Return [x, y] of the center of cell containing provided text 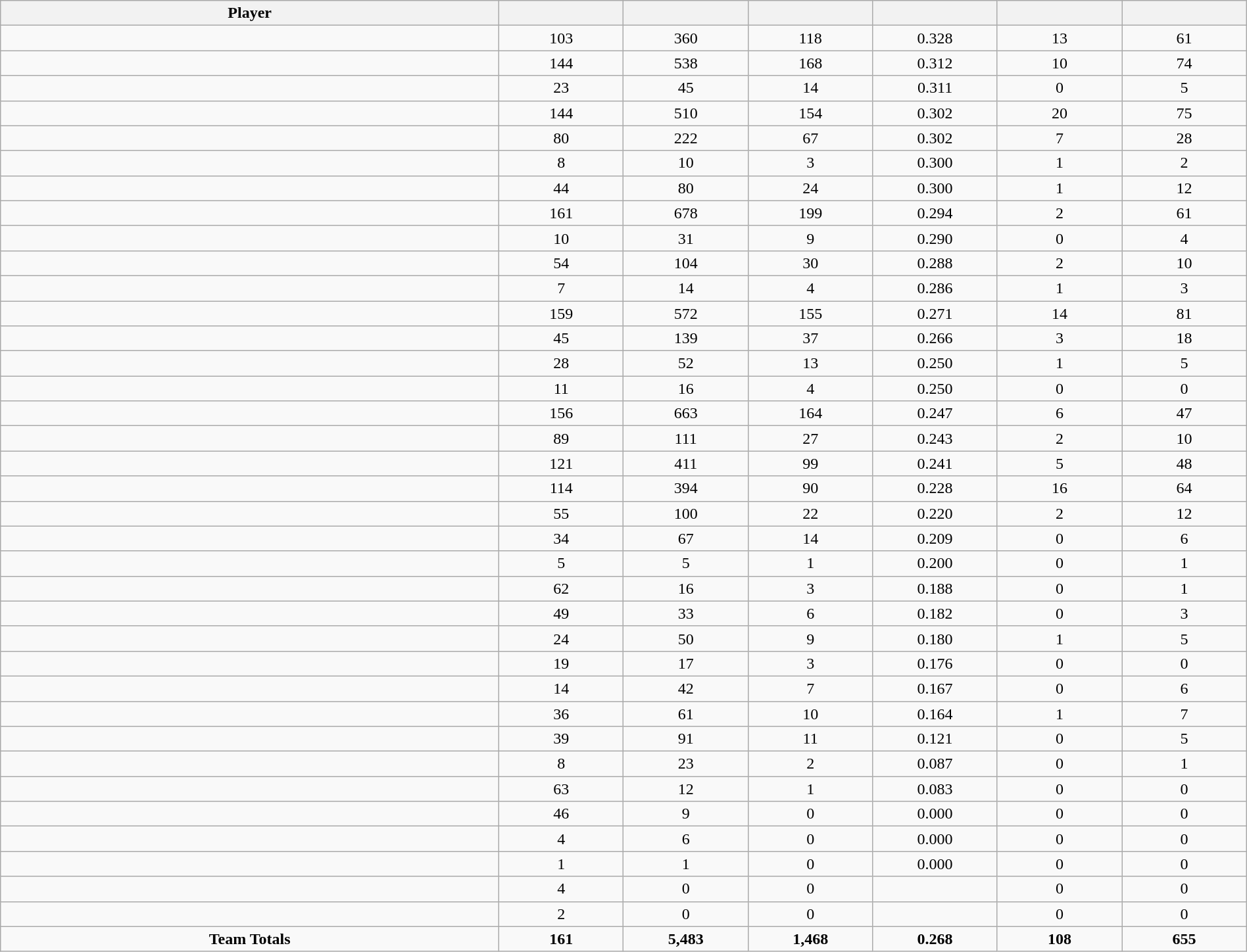
168 [810, 63]
39 [562, 739]
0.266 [935, 339]
154 [810, 113]
121 [562, 464]
37 [810, 339]
0.209 [935, 538]
118 [810, 38]
0.290 [935, 238]
0.167 [935, 688]
20 [1059, 113]
0.311 [935, 88]
0.121 [935, 739]
47 [1184, 414]
100 [685, 513]
63 [562, 789]
54 [562, 263]
0.087 [935, 764]
411 [685, 464]
27 [810, 439]
44 [562, 188]
111 [685, 439]
0.268 [935, 939]
33 [685, 613]
103 [562, 38]
139 [685, 339]
0.288 [935, 263]
538 [685, 63]
62 [562, 588]
104 [685, 263]
31 [685, 238]
222 [685, 138]
0.241 [935, 464]
50 [685, 638]
48 [1184, 464]
91 [685, 739]
510 [685, 113]
18 [1184, 339]
52 [685, 364]
30 [810, 263]
0.200 [935, 563]
156 [562, 414]
0.220 [935, 513]
0.247 [935, 414]
159 [562, 314]
Player [250, 13]
155 [810, 314]
0.243 [935, 439]
36 [562, 713]
17 [685, 663]
22 [810, 513]
0.083 [935, 789]
0.271 [935, 314]
394 [685, 488]
0.328 [935, 38]
42 [685, 688]
81 [1184, 314]
0.176 [935, 663]
0.182 [935, 613]
90 [810, 488]
0.180 [935, 638]
Team Totals [250, 939]
0.294 [935, 213]
34 [562, 538]
89 [562, 439]
678 [685, 213]
75 [1184, 113]
0.164 [935, 713]
5,483 [685, 939]
49 [562, 613]
114 [562, 488]
655 [1184, 939]
74 [1184, 63]
199 [810, 213]
663 [685, 414]
64 [1184, 488]
572 [685, 314]
0.188 [935, 588]
164 [810, 414]
99 [810, 464]
55 [562, 513]
19 [562, 663]
0.228 [935, 488]
0.286 [935, 288]
0.312 [935, 63]
360 [685, 38]
108 [1059, 939]
46 [562, 814]
1,468 [810, 939]
